Output the (x, y) coordinate of the center of the cell containing the given text.  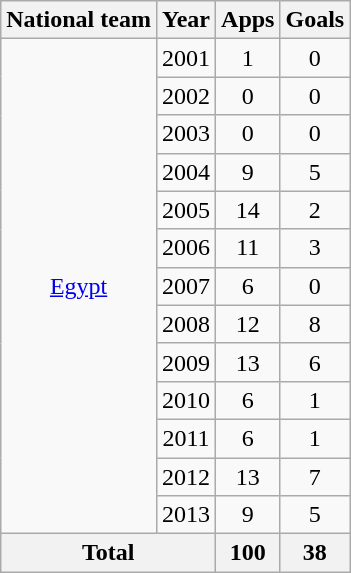
2002 (186, 96)
3 (315, 248)
2008 (186, 324)
2013 (186, 515)
2004 (186, 172)
2 (315, 210)
2005 (186, 210)
2003 (186, 134)
11 (248, 248)
7 (315, 477)
Egypt (79, 286)
Apps (248, 20)
12 (248, 324)
Year (186, 20)
2006 (186, 248)
2012 (186, 477)
2007 (186, 286)
38 (315, 553)
8 (315, 324)
2010 (186, 400)
14 (248, 210)
2001 (186, 58)
100 (248, 553)
Goals (315, 20)
National team (79, 20)
2011 (186, 438)
Total (108, 553)
2009 (186, 362)
